Provide the [X, Y] coordinate of the cell's center where the given text is located.  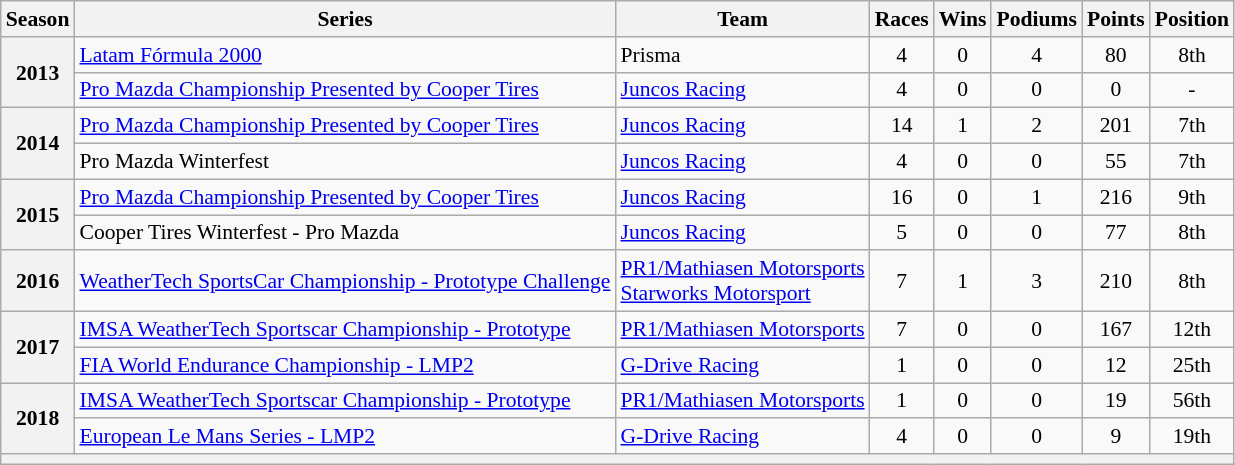
European Le Mans Series - LMP2 [344, 437]
167 [1116, 330]
2016 [38, 282]
14 [902, 126]
2017 [38, 348]
Pro Mazda Winterfest [344, 162]
56th [1192, 401]
80 [1116, 55]
9th [1192, 197]
3 [1036, 282]
FIA World Endurance Championship - LMP2 [344, 365]
Position [1192, 19]
Podiums [1036, 19]
216 [1116, 197]
Cooper Tires Winterfest - Pro Mazda [344, 233]
Prisma [742, 55]
55 [1116, 162]
Latam Fórmula 2000 [344, 55]
12 [1116, 365]
25th [1192, 365]
2 [1036, 126]
5 [902, 233]
WeatherTech SportsCar Championship - Prototype Challenge [344, 282]
Wins [963, 19]
19th [1192, 437]
2015 [38, 214]
9 [1116, 437]
2013 [38, 72]
19 [1116, 401]
PR1/Mathiasen Motorsports Starworks Motorsport [742, 282]
2018 [38, 418]
201 [1116, 126]
Team [742, 19]
Season [38, 19]
2014 [38, 144]
77 [1116, 233]
12th [1192, 330]
Points [1116, 19]
210 [1116, 282]
Series [344, 19]
Races [902, 19]
16 [902, 197]
- [1192, 90]
